Output the [X, Y] coordinate of the center of the cell containing the given text.  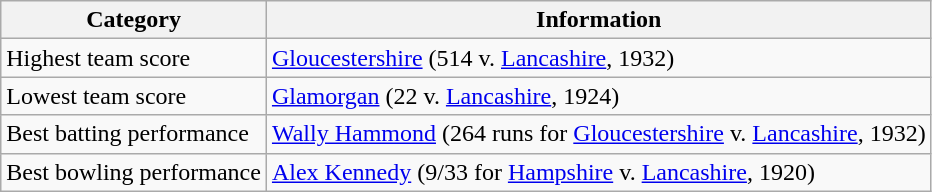
Lowest team score [134, 96]
Information [598, 20]
Gloucestershire (514 v. Lancashire, 1932) [598, 58]
Wally Hammond (264 runs for Gloucestershire v. Lancashire, 1932) [598, 134]
Best batting performance [134, 134]
Glamorgan (22 v. Lancashire, 1924) [598, 96]
Category [134, 20]
Highest team score [134, 58]
Alex Kennedy (9/33 for Hampshire v. Lancashire, 1920) [598, 172]
Best bowling performance [134, 172]
